Identify which cell holds the provided text, then report its (X, Y) central coordinate. 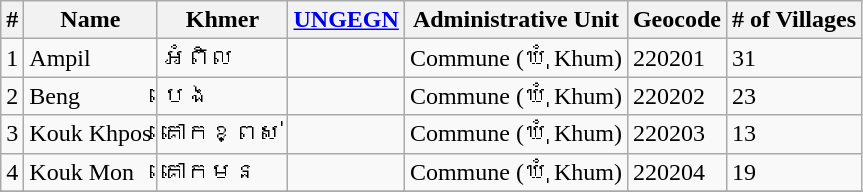
220204 (676, 172)
# of Villages (794, 20)
Khmer (222, 20)
19 (794, 172)
13 (794, 134)
គោកខ្ពស់ (222, 134)
4 (12, 172)
បេង (222, 96)
អំពិល (222, 58)
2 (12, 96)
Kouk Khpos (90, 134)
Name (90, 20)
220203 (676, 134)
Administrative Unit (516, 20)
Geocode (676, 20)
23 (794, 96)
220201 (676, 58)
3 (12, 134)
220202 (676, 96)
31 (794, 58)
UNGEGN (346, 20)
Beng (90, 96)
គោកមន (222, 172)
Ampil (90, 58)
Kouk Mon (90, 172)
1 (12, 58)
# (12, 20)
